Pinpoint the cell where the given text exists, returning its (x, y) midpoint coordinate. 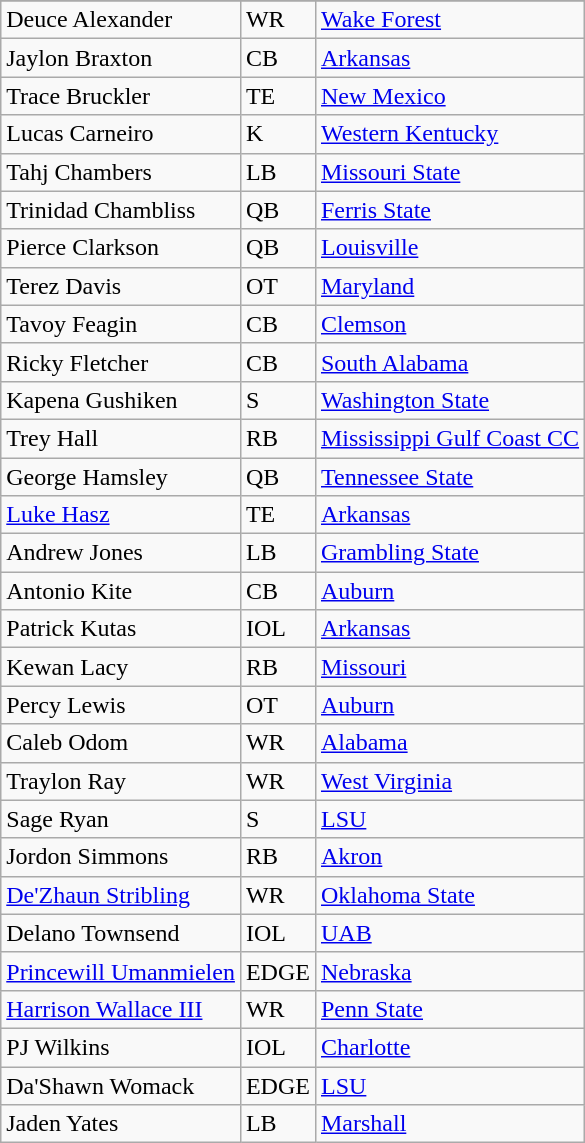
Charlotte (450, 1047)
Ricky Fletcher (121, 362)
Marshall (450, 1124)
George Hamsley (121, 477)
Penn State (450, 1009)
Jaylon Braxton (121, 58)
Traylon Ray (121, 781)
Trace Bruckler (121, 96)
West Virginia (450, 781)
Wake Forest (450, 20)
Missouri (450, 667)
Deuce Alexander (121, 20)
Maryland (450, 286)
Percy Lewis (121, 705)
Da'Shawn Womack (121, 1085)
Missouri State (450, 172)
Kewan Lacy (121, 667)
Sage Ryan (121, 819)
Lucas Carneiro (121, 134)
Jaden Yates (121, 1124)
Grambling State (450, 553)
Trey Hall (121, 438)
Clemson (450, 324)
Tennessee State (450, 477)
Louisville (450, 248)
Princewill Umanmielen (121, 971)
Trinidad Chambliss (121, 210)
Tavoy Feagin (121, 324)
Terez Davis (121, 286)
Kapena Gushiken (121, 400)
UAB (450, 933)
Washington State (450, 400)
Delano Townsend (121, 933)
Jordon Simmons (121, 857)
Luke Hasz (121, 515)
South Alabama (450, 362)
K (278, 134)
Harrison Wallace III (121, 1009)
New Mexico (450, 96)
Antonio Kite (121, 591)
Oklahoma State (450, 895)
Patrick Kutas (121, 629)
Nebraska (450, 971)
Ferris State (450, 210)
PJ Wilkins (121, 1047)
Tahj Chambers (121, 172)
De'Zhaun Stribling (121, 895)
Mississippi Gulf Coast CC (450, 438)
Pierce Clarkson (121, 248)
Alabama (450, 743)
Akron (450, 857)
Andrew Jones (121, 553)
Western Kentucky (450, 134)
Caleb Odom (121, 743)
